Provide the [X, Y] coordinate of the cell's center where the given text is located.  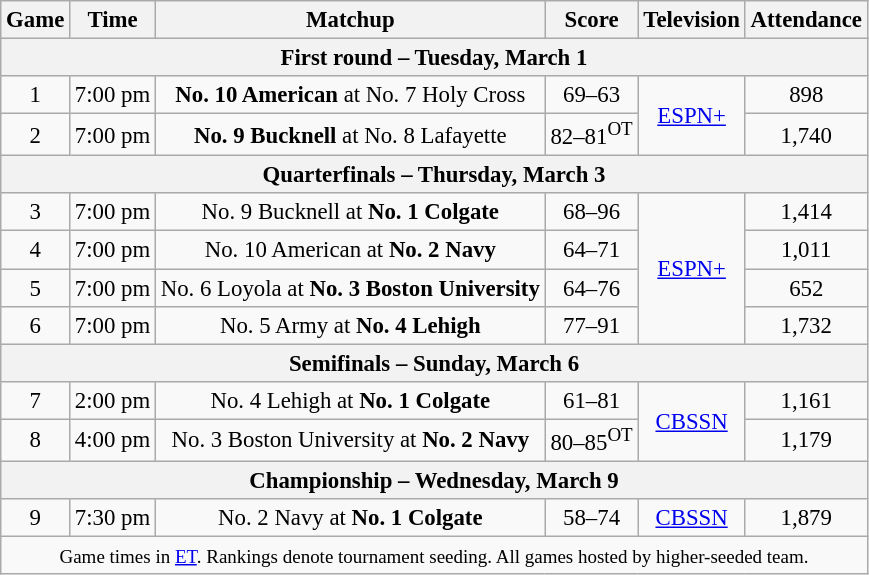
64–76 [592, 288]
First round – Tuesday, March 1 [434, 58]
Semifinals – Sunday, March 6 [434, 363]
Quarterfinals – Thursday, March 3 [434, 175]
82–81OT [592, 135]
6 [36, 325]
5 [36, 288]
77–91 [592, 325]
No. 9 Bucknell at No. 8 Lafayette [350, 135]
1,161 [806, 400]
69–63 [592, 95]
7 [36, 400]
No. 9 Bucknell at No. 1 Colgate [350, 213]
No. 6 Loyola at No. 3 Boston University [350, 288]
2:00 pm [113, 400]
61–81 [592, 400]
1,011 [806, 250]
Score [592, 20]
No. 3 Boston University at No. 2 Navy [350, 440]
No. 10 American at No. 2 Navy [350, 250]
7:30 pm [113, 518]
58–74 [592, 518]
No. 5 Army at No. 4 Lehigh [350, 325]
Championship – Wednesday, March 9 [434, 480]
1,740 [806, 135]
1,414 [806, 213]
1,732 [806, 325]
Game [36, 20]
8 [36, 440]
Game times in ET. Rankings denote tournament seeding. All games hosted by higher-seeded team. [434, 555]
3 [36, 213]
898 [806, 95]
Time [113, 20]
4 [36, 250]
Matchup [350, 20]
No. 2 Navy at No. 1 Colgate [350, 518]
9 [36, 518]
652 [806, 288]
80–85OT [592, 440]
4:00 pm [113, 440]
No. 4 Lehigh at No. 1 Colgate [350, 400]
Attendance [806, 20]
2 [36, 135]
No. 10 American at No. 7 Holy Cross [350, 95]
1 [36, 95]
68–96 [592, 213]
64–71 [592, 250]
Television [692, 20]
1,879 [806, 518]
1,179 [806, 440]
